Pinpoint the cell where the given text exists, returning its [X, Y] midpoint coordinate. 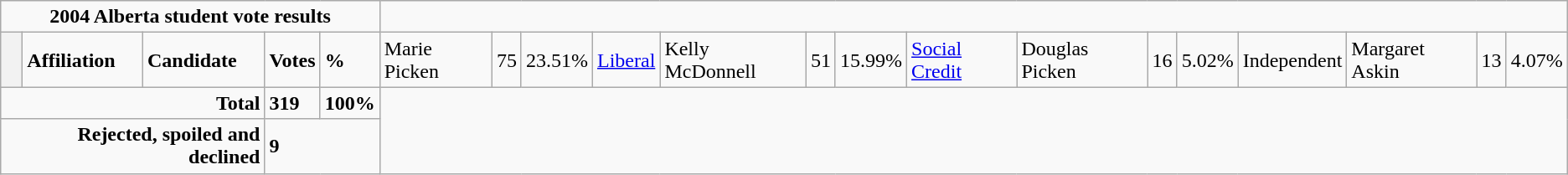
Margaret Askin [1412, 60]
23.51% [556, 60]
15.99% [871, 60]
319 [292, 103]
Affiliation [83, 60]
Independent [1292, 60]
75 [506, 60]
5.02% [1208, 60]
16 [1163, 60]
Candidate [204, 60]
51 [821, 60]
Rejected, spoiled and declined [132, 146]
100% [350, 103]
Douglas Picken [1082, 60]
9 [322, 146]
Social Credit [962, 60]
Liberal [626, 60]
13 [1491, 60]
Marie Picken [436, 60]
Kelly McDonnell [734, 60]
2004 Alberta student vote results [190, 17]
Votes [292, 60]
4.07% [1536, 60]
Total [132, 103]
% [350, 60]
